Locate the cell with the specified text and output its (X, Y) center coordinate. 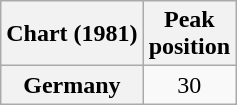
Germany (72, 85)
Peakposition (189, 34)
30 (189, 85)
Chart (1981) (72, 34)
